From the cell containing the given text, extract its center point as [X, Y] coordinate. 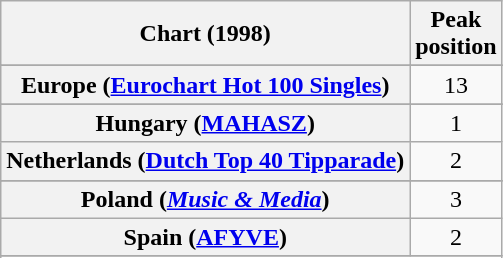
3 [456, 199]
Peakposition [456, 34]
Europe (Eurochart Hot 100 Singles) [206, 85]
Hungary (MAHASZ) [206, 123]
13 [456, 85]
Chart (1998) [206, 34]
1 [456, 123]
Spain (AFYVE) [206, 237]
Netherlands (Dutch Top 40 Tipparade) [206, 161]
Poland (Music & Media) [206, 199]
